Find where the given text appears and provide that cell's center as (X, Y) coordinate. 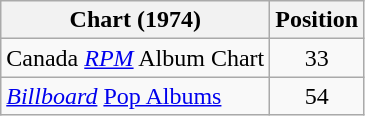
54 (317, 96)
Canada RPM Album Chart (136, 58)
Billboard Pop Albums (136, 96)
33 (317, 58)
Chart (1974) (136, 20)
Position (317, 20)
